Capture the cell that displays the provided text and extract its [X, Y] central coordinate. 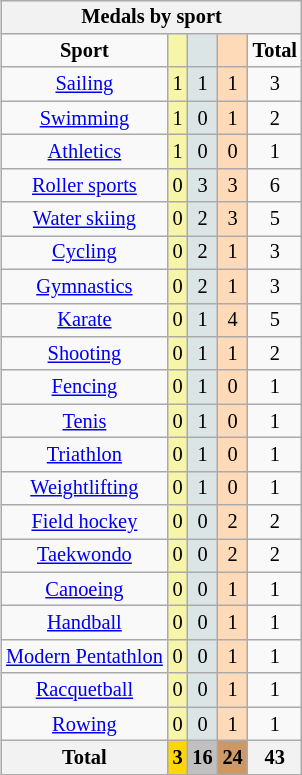
Gymnastics [84, 286]
Field hockey [84, 522]
16 [203, 758]
Triathlon [84, 455]
Sport [84, 51]
Weightlifting [84, 488]
Roller sports [84, 185]
24 [233, 758]
Tenis [84, 421]
Canoeing [84, 589]
Shooting [84, 354]
Handball [84, 623]
6 [275, 185]
Karate [84, 320]
43 [275, 758]
Cycling [84, 253]
Water skiing [84, 219]
Modern Pentathlon [84, 657]
Athletics [84, 152]
Fencing [84, 387]
Medals by sport [152, 17]
Taekwondo [84, 556]
Rowing [84, 724]
4 [233, 320]
Sailing [84, 84]
Swimming [84, 118]
Racquetball [84, 690]
